Find where the given text appears and provide that cell's center as [X, Y] coordinate. 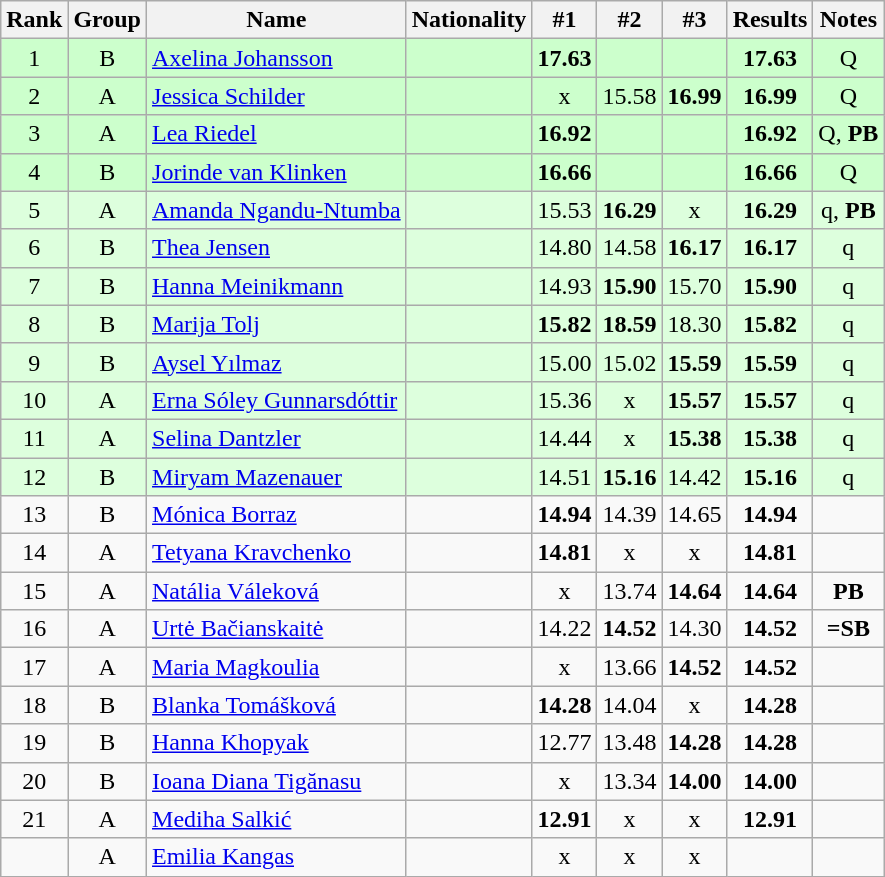
14 [34, 553]
11 [34, 438]
Thea Jensen [277, 248]
14.51 [564, 477]
18 [34, 705]
#1 [564, 20]
Q, PB [848, 134]
10 [34, 400]
18.30 [694, 324]
Urtė Bačianskaitė [277, 629]
13.34 [630, 781]
6 [34, 248]
17 [34, 667]
Emilia Kangas [277, 857]
Mediha Salkić [277, 819]
Maria Magkoulia [277, 667]
Results [770, 20]
Rank [34, 20]
14.42 [694, 477]
14.44 [564, 438]
Blanka Tomášková [277, 705]
PB [848, 591]
14.80 [564, 248]
Nationality [469, 20]
Notes [848, 20]
Tetyana Kravchenko [277, 553]
13.74 [630, 591]
14.39 [630, 515]
15.36 [564, 400]
Aysel Yılmaz [277, 362]
Hanna Khopyak [277, 743]
14.22 [564, 629]
Mónica Borraz [277, 515]
Lea Riedel [277, 134]
4 [34, 172]
15.00 [564, 362]
#3 [694, 20]
13.48 [630, 743]
14.58 [630, 248]
Amanda Ngandu-Ntumba [277, 210]
Name [277, 20]
Jessica Schilder [277, 96]
15.53 [564, 210]
Axelina Johansson [277, 58]
Marija Tolj [277, 324]
14.30 [694, 629]
15.58 [630, 96]
#2 [630, 20]
15 [34, 591]
16 [34, 629]
20 [34, 781]
19 [34, 743]
14.04 [630, 705]
9 [34, 362]
Group [108, 20]
Miryam Mazenauer [277, 477]
18.59 [630, 324]
Hanna Meinikmann [277, 286]
Erna Sóley Gunnarsdóttir [277, 400]
14.65 [694, 515]
2 [34, 96]
15.02 [630, 362]
13 [34, 515]
q, PB [848, 210]
Natália Váleková [277, 591]
12.77 [564, 743]
21 [34, 819]
15.70 [694, 286]
Ioana Diana Tigănasu [277, 781]
5 [34, 210]
7 [34, 286]
13.66 [630, 667]
Jorinde van Klinken [277, 172]
=SB [848, 629]
Selina Dantzler [277, 438]
8 [34, 324]
1 [34, 58]
12 [34, 477]
3 [34, 134]
14.93 [564, 286]
